Scan for the cell matching the given text and deliver its (x, y) coordinate at center. 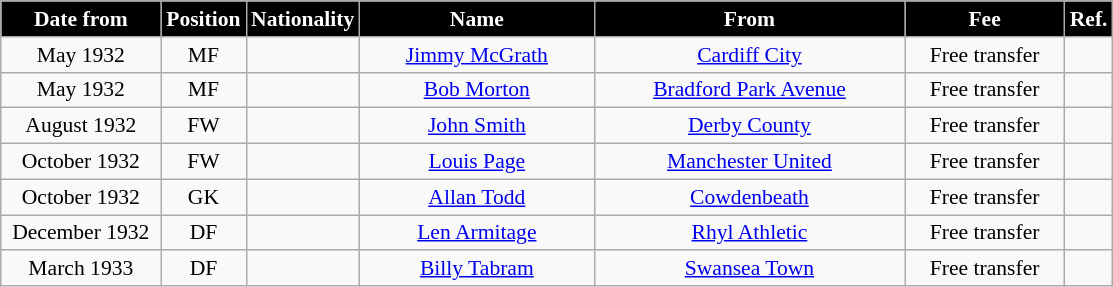
From (749, 19)
Derby County (749, 126)
Bob Morton (476, 90)
Jimmy McGrath (476, 55)
Allan Todd (476, 197)
August 1932 (81, 126)
Billy Tabram (476, 269)
Position (204, 19)
GK (204, 197)
Nationality (302, 19)
March 1933 (81, 269)
Cardiff City (749, 55)
Louis Page (476, 162)
Fee (985, 19)
Bradford Park Avenue (749, 90)
Manchester United (749, 162)
John Smith (476, 126)
Len Armitage (476, 233)
Ref. (1089, 19)
December 1932 (81, 233)
Rhyl Athletic (749, 233)
Name (476, 19)
Date from (81, 19)
Cowdenbeath (749, 197)
Swansea Town (749, 269)
